Provide the [X, Y] coordinate of the cell's center where the given text is located.  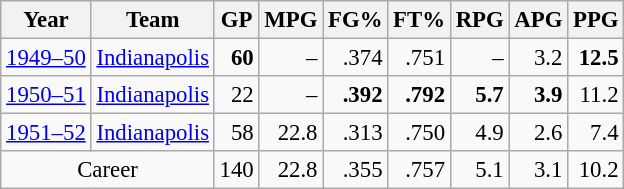
.750 [420, 133]
1949–50 [46, 58]
60 [236, 58]
.392 [356, 95]
APG [538, 20]
.374 [356, 58]
1950–51 [46, 95]
RPG [480, 20]
12.5 [596, 58]
3.2 [538, 58]
FT% [420, 20]
2.6 [538, 133]
GP [236, 20]
MPG [291, 20]
5.1 [480, 170]
.792 [420, 95]
Career [108, 170]
.757 [420, 170]
22 [236, 95]
140 [236, 170]
.313 [356, 133]
58 [236, 133]
Team [152, 20]
11.2 [596, 95]
3.9 [538, 95]
4.9 [480, 133]
.751 [420, 58]
7.4 [596, 133]
10.2 [596, 170]
FG% [356, 20]
5.7 [480, 95]
3.1 [538, 170]
PPG [596, 20]
1951–52 [46, 133]
Year [46, 20]
.355 [356, 170]
